Output the [X, Y] coordinate of the center of the cell containing the given text.  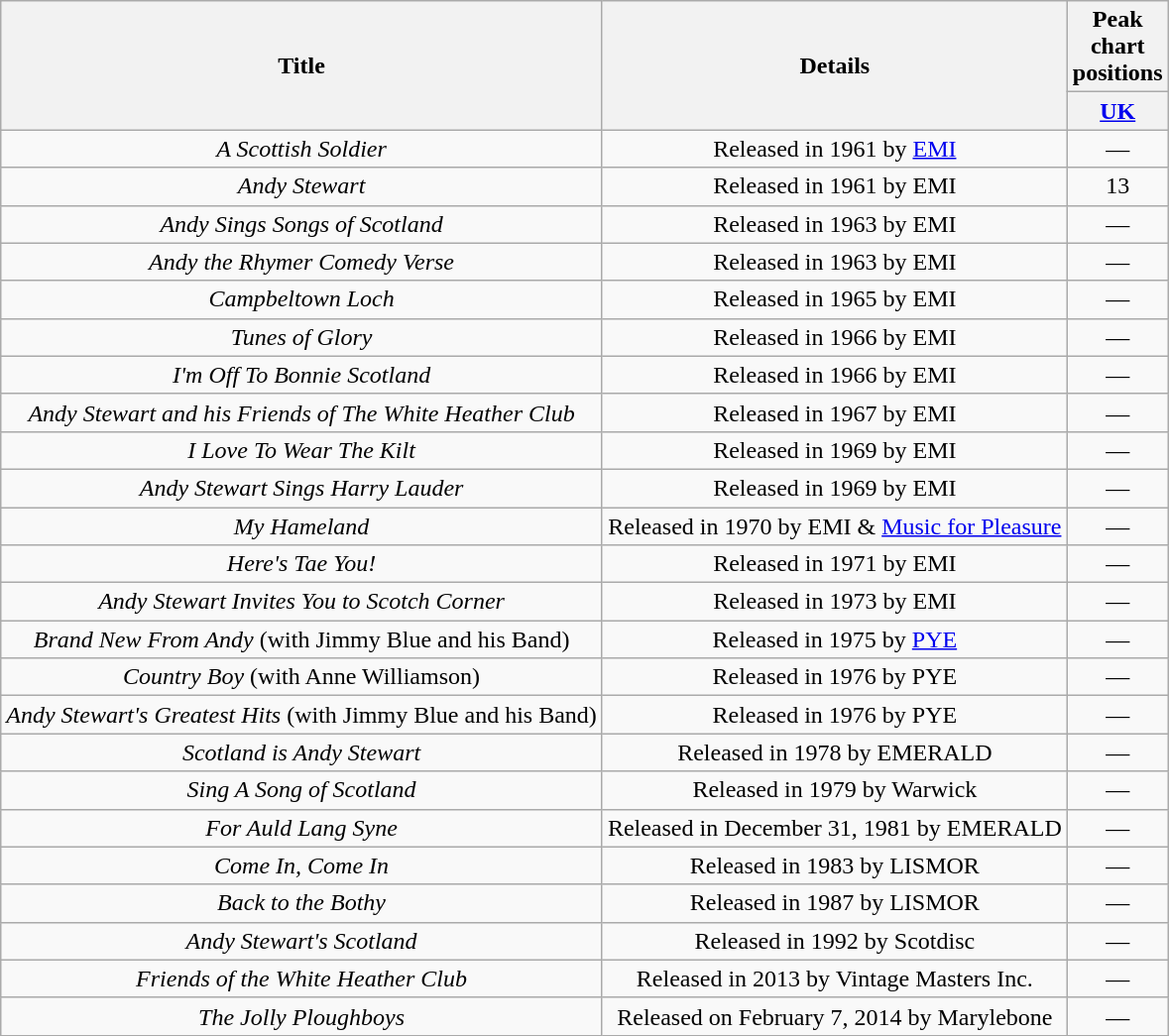
Released in 1973 by EMI [835, 602]
Released in 1983 by LISMOR [835, 865]
Andy Stewart's Scotland [301, 941]
Andy Stewart [301, 186]
Released in 1971 by EMI [835, 564]
I Love To Wear The Kilt [301, 450]
Brand New From Andy (with Jimmy Blue and his Band) [301, 639]
Andy Stewart's Greatest Hits (with Jimmy Blue and his Band) [301, 715]
Andy the Rhymer Comedy Verse [301, 262]
Andy Sings Songs of Scotland [301, 224]
Campbeltown Loch [301, 299]
Friends of the White Heather Club [301, 978]
Released in 2013 by Vintage Masters Inc. [835, 978]
Andy Stewart Invites You to Scotch Corner [301, 602]
Released in December 31, 1981 by EMERALD [835, 828]
Released in 1965 by EMI [835, 299]
Released in 1967 by EMI [835, 412]
Title [301, 65]
Released in 1992 by Scotdisc [835, 941]
UK [1117, 111]
Released in 1978 by EMERALD [835, 752]
13 [1117, 186]
Tunes of Glory [301, 337]
The Jolly Ploughboys [301, 1016]
Country Boy (with Anne Williamson) [301, 677]
Andy Stewart and his Friends of The White Heather Club [301, 412]
Released in 1970 by EMI & Music for Pleasure [835, 526]
Released in 1979 by Warwick [835, 790]
My Hameland [301, 526]
A Scottish Soldier [301, 149]
Here's Tae You! [301, 564]
Released on February 7, 2014 by Marylebone [835, 1016]
Back to the Bothy [301, 903]
Andy Stewart Sings Harry Lauder [301, 488]
For Auld Lang Syne [301, 828]
Peak chart positions [1117, 47]
Scotland is Andy Stewart [301, 752]
Come In, Come In [301, 865]
I'm Off To Bonnie Scotland [301, 375]
Details [835, 65]
Sing A Song of Scotland [301, 790]
Released in 1987 by LISMOR [835, 903]
Released in 1975 by PYE [835, 639]
